Output the (X, Y) coordinate of the center of the cell containing the given text.  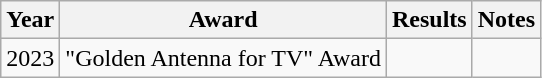
2023 (30, 58)
Award (224, 20)
Year (30, 20)
Notes (506, 20)
"Golden Antenna for TV" Award (224, 58)
Results (429, 20)
